Capture the cell that displays the provided text and extract its (X, Y) central coordinate. 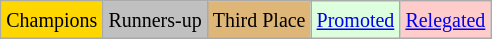
Promoted (356, 20)
Relegated (446, 20)
Third Place (259, 20)
Champions (52, 20)
Runners-up (155, 20)
